Capture the cell that displays the provided text and extract its (X, Y) central coordinate. 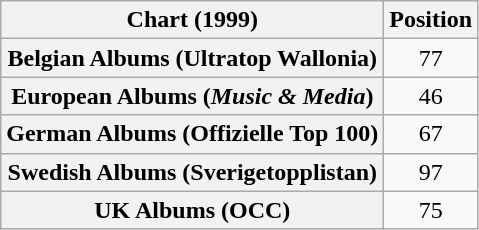
97 (431, 172)
German Albums (Offizielle Top 100) (192, 134)
46 (431, 96)
Position (431, 20)
Chart (1999) (192, 20)
UK Albums (OCC) (192, 210)
Swedish Albums (Sverigetopplistan) (192, 172)
European Albums (Music & Media) (192, 96)
Belgian Albums (Ultratop Wallonia) (192, 58)
67 (431, 134)
77 (431, 58)
75 (431, 210)
